Capture the cell that displays the provided text and extract its [X, Y] central coordinate. 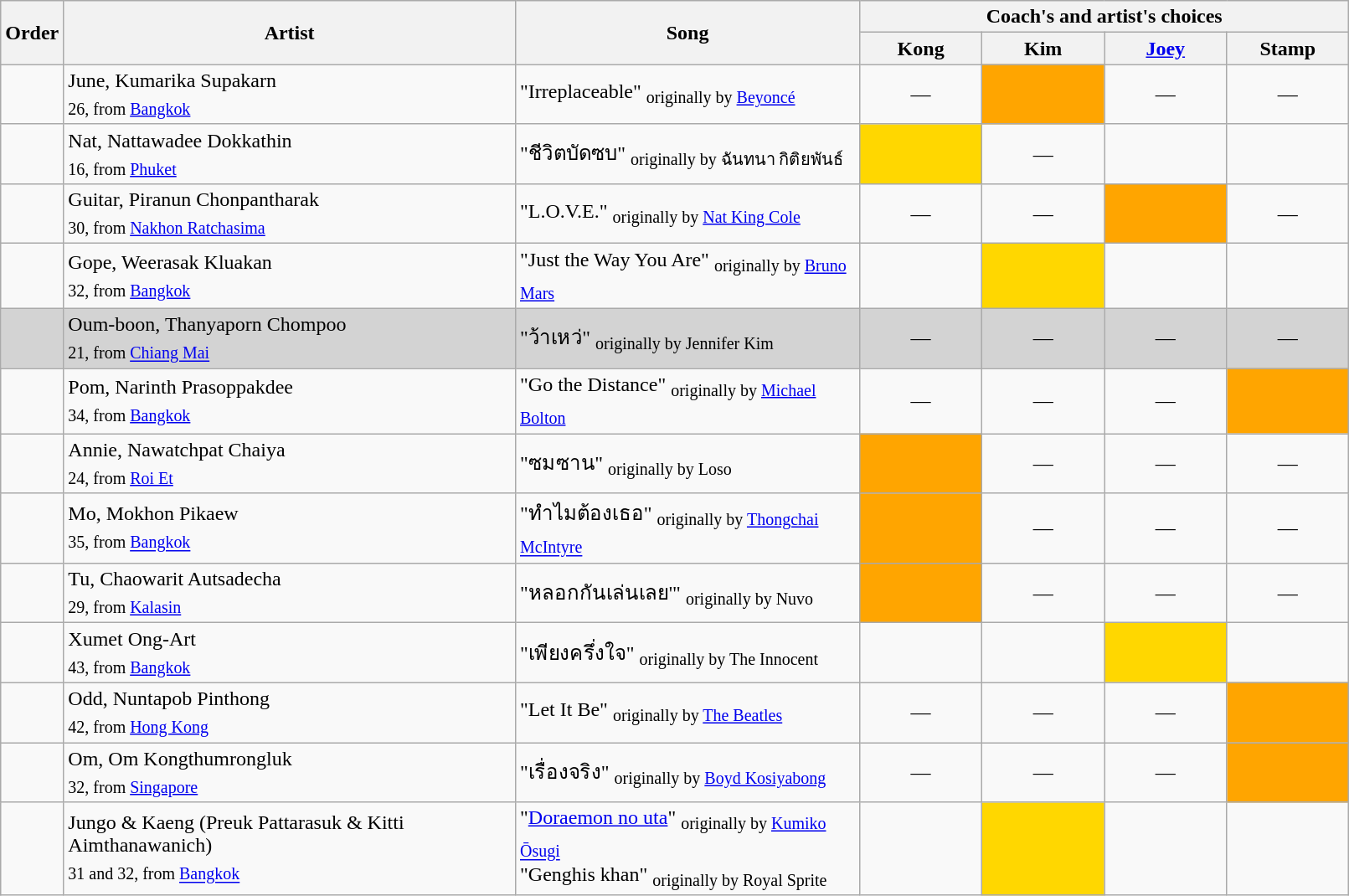
Coach's and artist's choices [1104, 17]
June, Kumarika Supakarn26, from Bangkok [290, 94]
Kong [921, 49]
"หลอกกันเล่นเลย'" originally by Nuvo [687, 593]
"Just the Way You Are" originally by Bruno Mars [687, 276]
Order [32, 33]
"ทําไมต้องเธอ" originally by Thongchai McIntyre [687, 528]
"เพียงครึ่งใจ" originally by The Innocent [687, 653]
Oum-boon, Thanyaporn Chompoo21, from Chiang Mai [290, 338]
Odd, Nuntapob Pinthong42, from Hong Kong [290, 712]
Guitar, Piranun Chonpantharak30, from Nakhon Ratchasima [290, 214]
Gope, Weerasak Kluakan32, from Bangkok [290, 276]
"Irreplaceable" originally by Beyoncé [687, 94]
Artist [290, 33]
Mo, Mokhon Pikaew35, from Bangkok [290, 528]
Joey [1166, 49]
"ซมซาน" originally by Loso [687, 464]
Jungo & Kaeng (Preuk Pattarasuk & Kitti Aimthanawanich)31 and 32, from Bangkok [290, 849]
"Doraemon no uta" originally by Kumiko Ōsugi "Genghis khan" originally by Royal Sprite [687, 849]
Song [687, 33]
"เรื่องจริง" originally by Boyd Kosiyabong [687, 772]
"Go the Distance" originally by Michael Bolton [687, 401]
Kim [1043, 49]
Tu, Chaowarit Autsadecha29, from Kalasin [290, 593]
Pom, Narinth Prasoppakdee34, from Bangkok [290, 401]
"L.O.V.E." originally by Nat King Cole [687, 214]
Annie, Nawatchpat Chaiya24, from Roi Et [290, 464]
"ชีวิตบัดซบ" originally by ฉันทนา กิติยพันธ์ [687, 154]
"ว้าเหว่" originally by Jennifer Kim [687, 338]
Xumet Ong-Art43, from Bangkok [290, 653]
Nat, Nattawadee Dokkathin16, from Phuket [290, 154]
Stamp [1288, 49]
Om, Om Kongthumrongluk32, from Singapore [290, 772]
"Let It Be" originally by The Beatles [687, 712]
